Find where the given text appears and provide that cell's center as (x, y) coordinate. 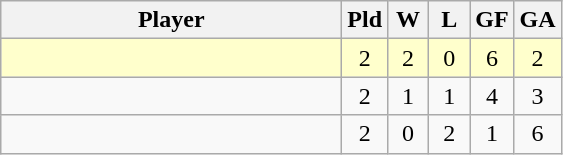
GA (538, 20)
Pld (365, 20)
3 (538, 96)
4 (492, 96)
W (408, 20)
GF (492, 20)
Player (172, 20)
L (450, 20)
